Return the [x, y] coordinate for the center point of the cell that contains the specified text.  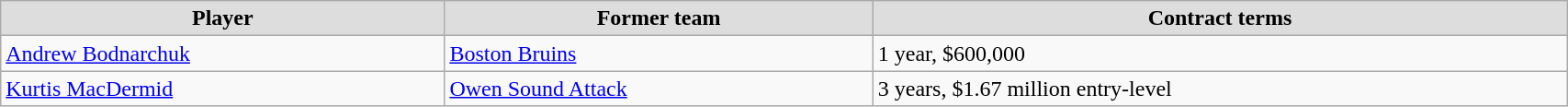
Owen Sound Attack [659, 89]
Andrew Bodnarchuk [222, 53]
3 years, $1.67 million entry-level [1220, 89]
1 year, $600,000 [1220, 53]
Contract terms [1220, 18]
Boston Bruins [659, 53]
Former team [659, 18]
Kurtis MacDermid [222, 89]
Player [222, 18]
